Detect which cell encompasses the target text, then output its [X, Y] center coordinate. 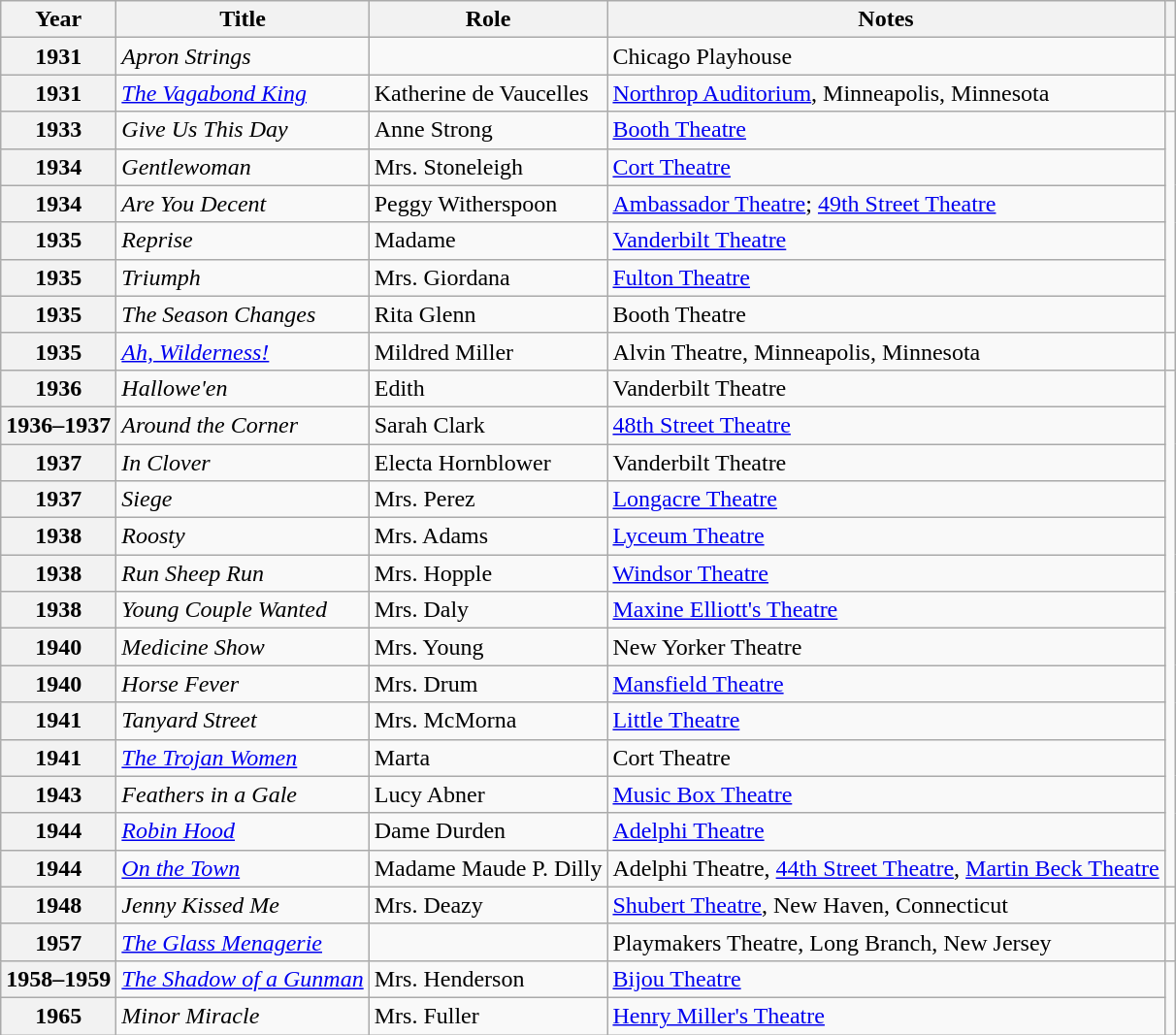
1933 [58, 130]
Little Theatre [886, 721]
48th Street Theatre [886, 425]
Mrs. Stoneleigh [488, 167]
Mrs. Henderson [488, 979]
Adelphi Theatre, 44th Street Theatre, Martin Beck Theatre [886, 868]
Mrs. Daly [488, 610]
Maxine Elliott's Theatre [886, 610]
Music Box Theatre [886, 794]
New Yorker Theatre [886, 647]
Bijou Theatre [886, 979]
1943 [58, 794]
1958–1959 [58, 979]
Marta [488, 758]
Rita Glenn [488, 314]
Madame Maude P. Dilly [488, 868]
Mildred Miller [488, 351]
Playmakers Theatre, Long Branch, New Jersey [886, 942]
Role [488, 19]
The Shadow of a Gunman [243, 979]
Title [243, 19]
Hallowe'en [243, 388]
1936–1937 [58, 425]
Mansfield Theatre [886, 684]
Robin Hood [243, 831]
Henry Miller's Theatre [886, 1016]
Give Us This Day [243, 130]
Dame Durden [488, 831]
The Glass Menagerie [243, 942]
Ah, Wilderness! [243, 351]
On the Town [243, 868]
Longacre Theatre [886, 500]
Edith [488, 388]
Tanyard Street [243, 721]
Lucy Abner [488, 794]
Mrs. Hopple [488, 573]
Adelphi Theatre [886, 831]
Katherine de Vaucelles [488, 93]
Roosty [243, 536]
The Trojan Women [243, 758]
Sarah Clark [488, 425]
Feathers in a Gale [243, 794]
The Season Changes [243, 314]
Young Couple Wanted [243, 610]
Mrs. Young [488, 647]
Triumph [243, 277]
Siege [243, 500]
Year [58, 19]
Mrs. Perez [488, 500]
Minor Miracle [243, 1016]
Anne Strong [488, 130]
Medicine Show [243, 647]
Ambassador Theatre; 49th Street Theatre [886, 204]
Run Sheep Run [243, 573]
Notes [886, 19]
Are You Decent [243, 204]
Lyceum Theatre [886, 536]
1936 [58, 388]
Madame [488, 241]
Reprise [243, 241]
Horse Fever [243, 684]
Electa Hornblower [488, 463]
Mrs. McMorna [488, 721]
Around the Corner [243, 425]
Mrs. Drum [488, 684]
Shubert Theatre, New Haven, Connecticut [886, 905]
1948 [58, 905]
Mrs. Deazy [488, 905]
Fulton Theatre [886, 277]
The Vagabond King [243, 93]
Peggy Witherspoon [488, 204]
1957 [58, 942]
Chicago Playhouse [886, 56]
Windsor Theatre [886, 573]
Jenny Kissed Me [243, 905]
Mrs. Giordana [488, 277]
Mrs. Fuller [488, 1016]
Gentlewoman [243, 167]
In Clover [243, 463]
Northrop Auditorium, Minneapolis, Minnesota [886, 93]
Alvin Theatre, Minneapolis, Minnesota [886, 351]
1965 [58, 1016]
Apron Strings [243, 56]
Mrs. Adams [488, 536]
